From the cell containing the given text, extract its center point as [X, Y] coordinate. 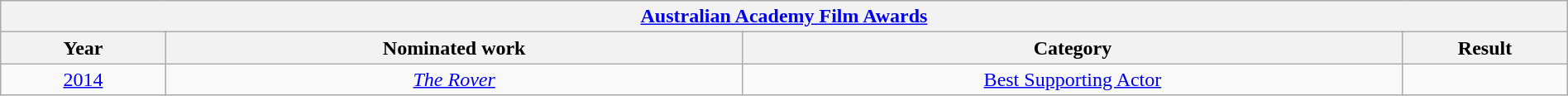
Category [1073, 48]
Nominated work [454, 48]
Best Supporting Actor [1073, 79]
Australian Academy Film Awards [784, 17]
2014 [83, 79]
Year [83, 48]
Result [1485, 48]
The Rover [454, 79]
